Identify which cell holds the provided text, then report its (X, Y) central coordinate. 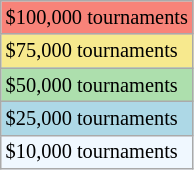
$10,000 tournaments (97, 152)
$50,000 tournaments (97, 85)
$25,000 tournaments (97, 118)
$100,000 tournaments (97, 17)
$75,000 tournaments (97, 51)
